Output the (X, Y) coordinate of the center of the cell containing the given text.  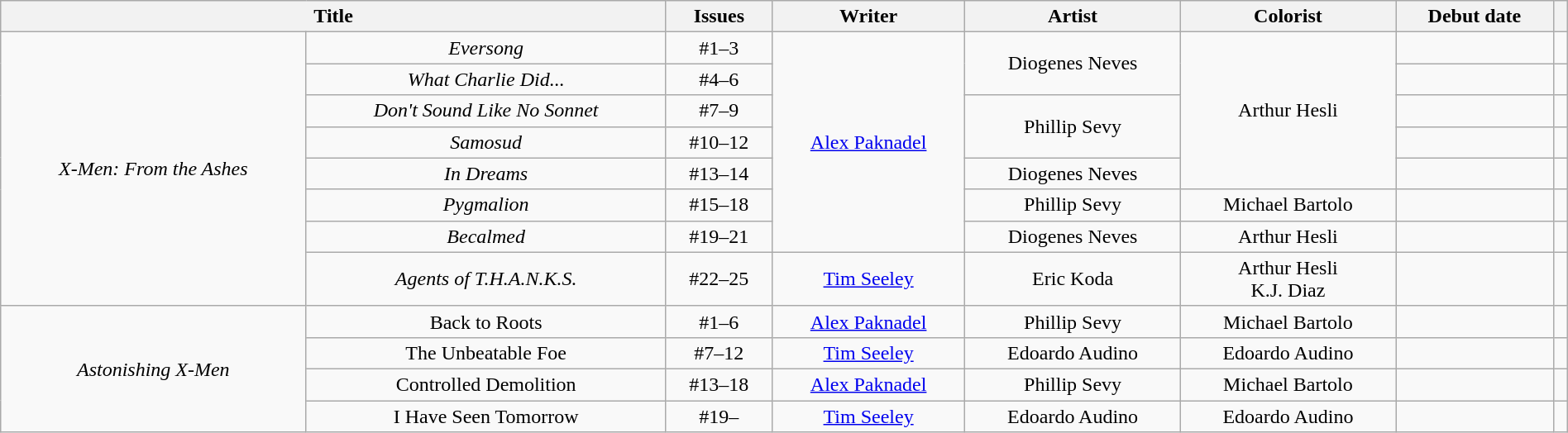
Samosud (486, 142)
Astonishing X-Men (154, 369)
The Unbeatable Foe (486, 353)
#7–12 (719, 353)
Back to Roots (486, 321)
#10–12 (719, 142)
X-Men: From the Ashes (154, 169)
Writer (868, 17)
Agents of T.H.A.N.K.S. (486, 279)
#1–6 (719, 321)
#13–14 (719, 174)
Eric Koda (1073, 279)
Pygmalion (486, 205)
#1–3 (719, 48)
In Dreams (486, 174)
Controlled Demolition (486, 384)
#7–9 (719, 111)
#19–21 (719, 236)
#15–18 (719, 205)
Artist (1073, 17)
#22–25 (719, 279)
Don't Sound Like No Sonnet (486, 111)
Title (334, 17)
Debut date (1475, 17)
Arthur HesliK.J. Diaz (1288, 279)
#19– (719, 416)
Eversong (486, 48)
Colorist (1288, 17)
Issues (719, 17)
#13–18 (719, 384)
What Charlie Did... (486, 79)
#4–6 (719, 79)
I Have Seen Tomorrow (486, 416)
Becalmed (486, 236)
